Determine the [x, y] coordinate at the center of the cell enclosing the given text.  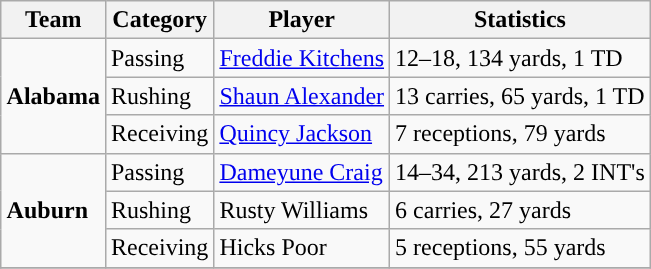
Player [302, 20]
Quincy Jackson [302, 134]
Alabama [53, 96]
13 carries, 65 yards, 1 TD [520, 96]
14–34, 213 yards, 2 INT's [520, 172]
Dameyune Craig [302, 172]
5 receptions, 55 yards [520, 248]
7 receptions, 79 yards [520, 134]
Hicks Poor [302, 248]
Freddie Kitchens [302, 58]
Category [159, 20]
Rusty Williams [302, 210]
Shaun Alexander [302, 96]
Statistics [520, 20]
Team [53, 20]
Auburn [53, 210]
6 carries, 27 yards [520, 210]
12–18, 134 yards, 1 TD [520, 58]
